Output the [X, Y] coordinate of the center of the cell containing the given text.  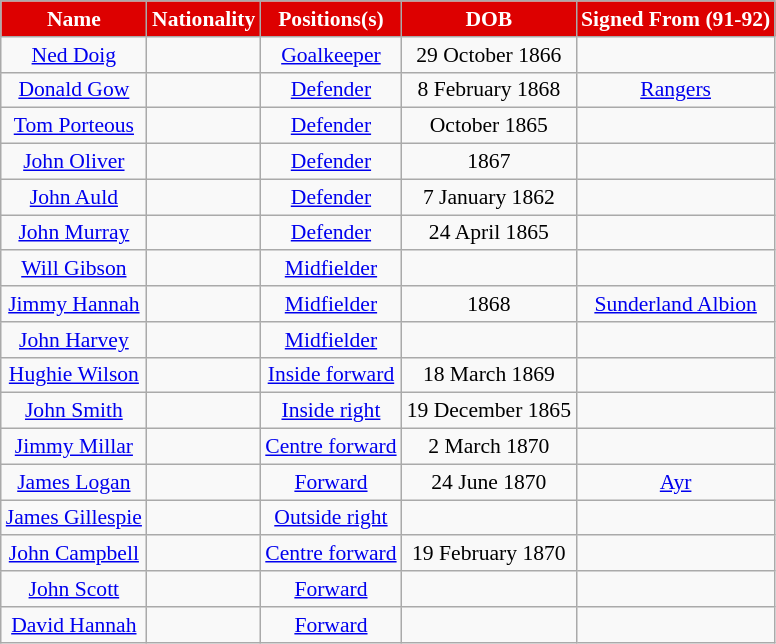
Ayr [676, 482]
Goalkeeper [330, 55]
John Oliver [74, 162]
John Murray [74, 233]
James Logan [74, 482]
Hughie Wilson [74, 375]
Signed From (91-92) [676, 19]
Positions(s) [330, 19]
19 December 1865 [489, 411]
7 January 1862 [489, 197]
Inside right [330, 411]
24 April 1865 [489, 233]
Nationality [204, 19]
Inside forward [330, 375]
Outside right [330, 518]
1868 [489, 304]
John Campbell [74, 554]
Jimmy Hannah [74, 304]
29 October 1866 [489, 55]
DOB [489, 19]
Will Gibson [74, 269]
18 March 1869 [489, 375]
19 February 1870 [489, 554]
John Harvey [74, 340]
8 February 1868 [489, 90]
John Auld [74, 197]
David Hannah [74, 625]
2 March 1870 [489, 447]
Ned Doig [74, 55]
John Scott [74, 589]
Name [74, 19]
1867 [489, 162]
24 June 1870 [489, 482]
Tom Porteous [74, 126]
Sunderland Albion [676, 304]
Jimmy Millar [74, 447]
John Smith [74, 411]
October 1865 [489, 126]
James Gillespie [74, 518]
Rangers [676, 90]
Donald Gow [74, 90]
